Find where the given text appears and provide that cell's center as (X, Y) coordinate. 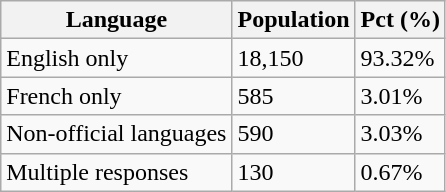
Pct (%) (400, 20)
3.03% (400, 134)
Non-official languages (116, 134)
3.01% (400, 96)
Language (116, 20)
0.67% (400, 172)
English only (116, 58)
93.32% (400, 58)
Population (294, 20)
585 (294, 96)
18,150 (294, 58)
590 (294, 134)
French only (116, 96)
130 (294, 172)
Multiple responses (116, 172)
